Output the (x, y) coordinate of the center of the cell containing the given text.  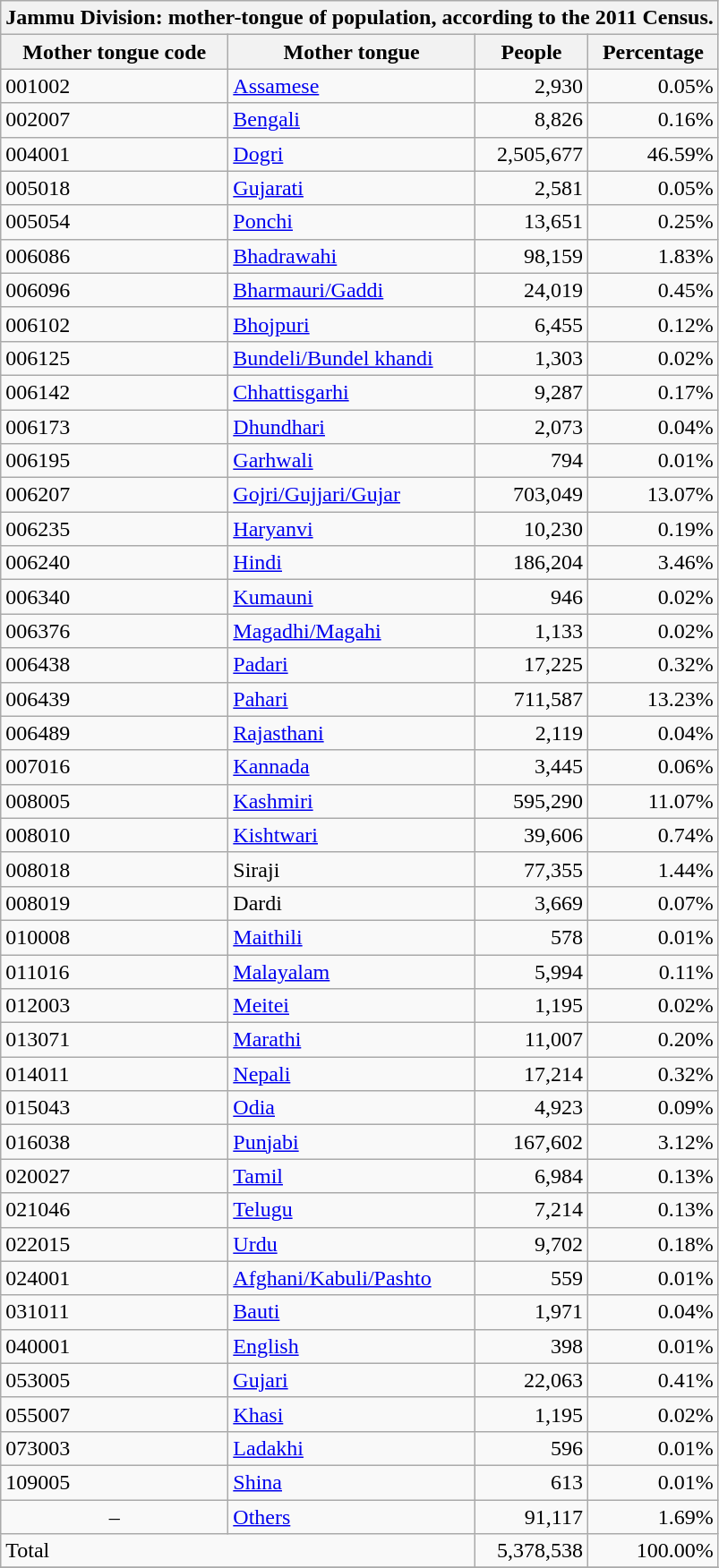
Others (352, 1517)
Kishtwari (352, 835)
006125 (115, 358)
Urdu (352, 1244)
Afghani/Kabuli/Pashto (352, 1278)
7,214 (532, 1210)
91,117 (532, 1517)
Punjabi (352, 1142)
0.16% (653, 120)
398 (532, 1346)
Gujari (352, 1380)
006096 (115, 290)
4,923 (532, 1108)
010008 (115, 937)
2,505,677 (532, 154)
006240 (115, 563)
006086 (115, 256)
Gojri/Gujjari/Gujar (352, 495)
073003 (115, 1448)
77,355 (532, 869)
Magadhi/Magahi (352, 631)
014011 (115, 1074)
946 (532, 597)
0.07% (653, 903)
0.18% (653, 1244)
Percentage (653, 52)
13.23% (653, 699)
1.44% (653, 869)
1.83% (653, 256)
Dhundhari (352, 427)
10,230 (532, 529)
055007 (115, 1414)
13.07% (653, 495)
013071 (115, 1040)
006376 (115, 631)
Odia (352, 1108)
006438 (115, 665)
006142 (115, 392)
006235 (115, 529)
11.07% (653, 801)
– (115, 1517)
008005 (115, 801)
Pahari (352, 699)
5,378,538 (532, 1551)
Khasi (352, 1414)
1,303 (532, 358)
Malayalam (352, 971)
0.17% (653, 392)
008010 (115, 835)
005018 (115, 188)
0.09% (653, 1108)
Bengali (352, 120)
Ladakhi (352, 1448)
012003 (115, 1006)
Mother tongue (352, 52)
595,290 (532, 801)
Maithili (352, 937)
006207 (115, 495)
Ponchi (352, 222)
Hindi (352, 563)
794 (532, 461)
006489 (115, 733)
Kannada (352, 767)
English (352, 1346)
Meitei (352, 1006)
11,007 (532, 1040)
9,287 (532, 392)
005054 (115, 222)
040001 (115, 1346)
0.20% (653, 1040)
022015 (115, 1244)
Bauti (352, 1312)
0.12% (653, 324)
006102 (115, 324)
Chhattisgarhi (352, 392)
020027 (115, 1176)
3.46% (653, 563)
703,049 (532, 495)
17,214 (532, 1074)
8,826 (532, 120)
100.00% (653, 1551)
39,606 (532, 835)
2,119 (532, 733)
24,019 (532, 290)
008018 (115, 869)
3.12% (653, 1142)
People (532, 52)
Assamese (352, 86)
596 (532, 1448)
Nepali (352, 1074)
Shina (352, 1482)
001002 (115, 86)
Dogri (352, 154)
008019 (115, 903)
Bhojpuri (352, 324)
Total (238, 1551)
98,159 (532, 256)
13,651 (532, 222)
Gujarati (352, 188)
Marathi (352, 1040)
6,455 (532, 324)
109005 (115, 1482)
Bhadrawahi (352, 256)
0.41% (653, 1380)
002007 (115, 120)
711,587 (532, 699)
22,063 (532, 1380)
0.25% (653, 222)
9,702 (532, 1244)
Siraji (352, 869)
0.11% (653, 971)
3,669 (532, 903)
0.19% (653, 529)
Kashmiri (352, 801)
3,445 (532, 767)
1,971 (532, 1312)
Mother tongue code (115, 52)
015043 (115, 1108)
5,994 (532, 971)
46.59% (653, 154)
Dardi (352, 903)
006439 (115, 699)
0.06% (653, 767)
2,930 (532, 86)
053005 (115, 1380)
006173 (115, 427)
186,204 (532, 563)
011016 (115, 971)
007016 (115, 767)
Padari (352, 665)
004001 (115, 154)
Rajasthani (352, 733)
17,225 (532, 665)
006340 (115, 597)
559 (532, 1278)
Kumauni (352, 597)
1.69% (653, 1517)
6,984 (532, 1176)
Garhwali (352, 461)
2,073 (532, 427)
0.74% (653, 835)
0.45% (653, 290)
024001 (115, 1278)
2,581 (532, 188)
016038 (115, 1142)
578 (532, 937)
031011 (115, 1312)
Bundeli/Bundel khandi (352, 358)
Jammu Division: mother-tongue of population, according to the 2011 Census. (360, 18)
Telugu (352, 1210)
Bharmauri/Gaddi (352, 290)
167,602 (532, 1142)
1,133 (532, 631)
Haryanvi (352, 529)
Tamil (352, 1176)
613 (532, 1482)
021046 (115, 1210)
006195 (115, 461)
